Search for the cell housing the specified text and yield its (x, y) center coordinate. 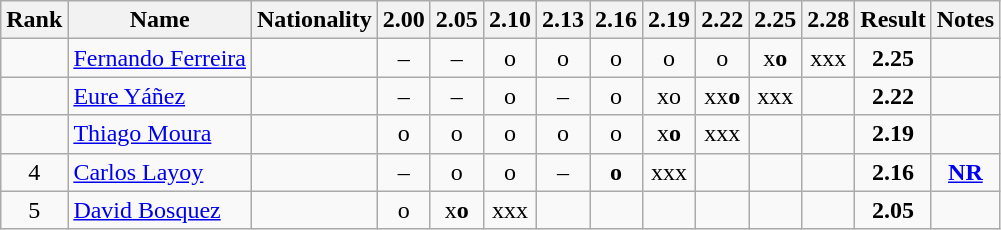
xxo (722, 96)
Carlos Layoy (160, 172)
2.10 (510, 20)
5 (34, 210)
David Bosquez (160, 210)
Eure Yáñez (160, 96)
Notes (965, 20)
Name (160, 20)
Fernando Ferreira (160, 58)
Thiago Moura (160, 134)
2.13 (562, 20)
Nationality (315, 20)
Rank (34, 20)
4 (34, 172)
Result (893, 20)
2.00 (404, 20)
2.28 (828, 20)
NR (965, 172)
